Output the (X, Y) coordinate of the center of the cell containing the given text.  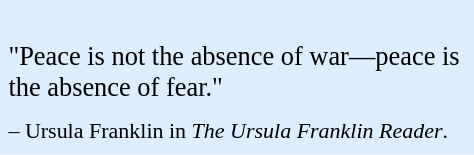
– Ursula Franklin in The Ursula Franklin Reader. (236, 129)
"Peace is not the absence of war—peace is the absence of fear." (236, 57)
